Return [x, y] of the center of cell containing provided text 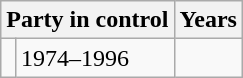
Party in control [88, 20]
Years [208, 20]
1974–1996 [94, 58]
